Scan for the cell matching the given text and deliver its [x, y] coordinate at center. 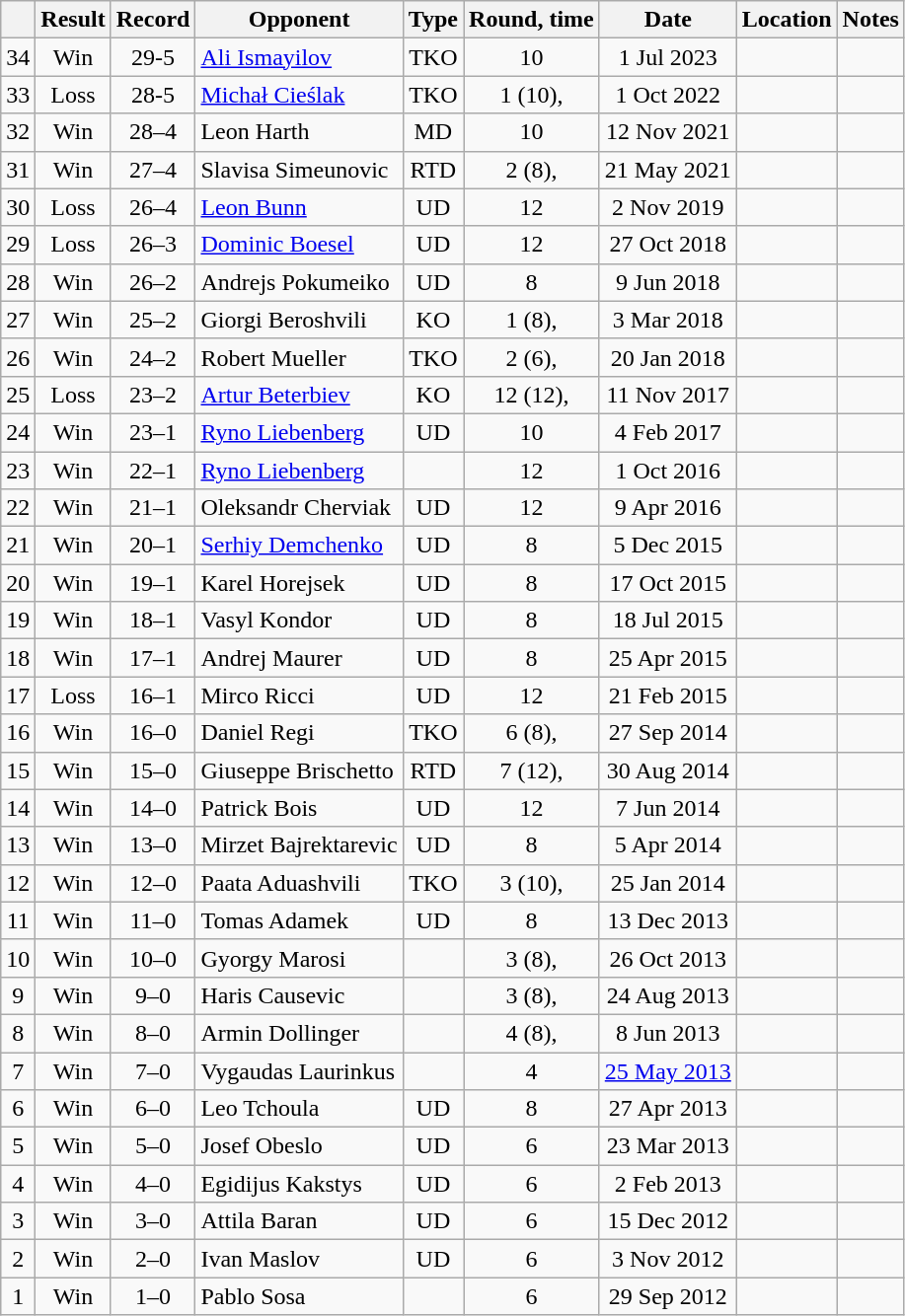
5 Apr 2014 [667, 845]
6–0 [153, 1109]
27 [18, 320]
34 [18, 57]
28–4 [153, 132]
1–0 [153, 1296]
17 [18, 695]
Notes [870, 20]
27 Sep 2014 [667, 733]
12 (12), [532, 395]
27 Apr 2013 [667, 1109]
14–0 [153, 808]
Josef Obeslo [299, 1146]
Andrejs Pokumeiko [299, 282]
1 (10), [532, 95]
21 Feb 2015 [667, 695]
12–0 [153, 883]
7 (12), [532, 770]
Leo Tchoula [299, 1109]
15 [18, 770]
Patrick Bois [299, 808]
22–1 [153, 471]
23–1 [153, 432]
25 [18, 395]
Giuseppe Brischetto [299, 770]
21 May 2021 [667, 170]
23 Mar 2013 [667, 1146]
Result [73, 20]
28 [18, 282]
7 [18, 1070]
23–2 [153, 395]
2 (6), [532, 357]
29 Sep 2012 [667, 1296]
Artur Beterbiev [299, 395]
Mirzet Bajrektarevic [299, 845]
13 Dec 2013 [667, 920]
31 [18, 170]
4–0 [153, 1184]
Record [153, 20]
Andrej Maurer [299, 658]
14 [18, 808]
3–0 [153, 1221]
Mirco Ricci [299, 695]
Leon Bunn [299, 207]
9 [18, 995]
11–0 [153, 920]
9 Apr 2016 [667, 508]
Dominic Boesel [299, 245]
28-5 [153, 95]
9 Jun 2018 [667, 282]
1 [18, 1296]
Vygaudas Laurinkus [299, 1070]
13 [18, 845]
24–2 [153, 357]
Egidijus Kakstys [299, 1184]
5 [18, 1146]
Type [432, 20]
33 [18, 95]
22 [18, 508]
3 Mar 2018 [667, 320]
1 Oct 2022 [667, 95]
1 (8), [532, 320]
30 Aug 2014 [667, 770]
29-5 [153, 57]
Opponent [299, 20]
24 Aug 2013 [667, 995]
3 (10), [532, 883]
16–1 [153, 695]
Haris Causevic [299, 995]
Armin Dollinger [299, 1033]
8 Jun 2013 [667, 1033]
21 [18, 546]
17–1 [153, 658]
4 (8), [532, 1033]
Gyorgy Marosi [299, 958]
Ivan Maslov [299, 1259]
11 [18, 920]
Ali Ismayilov [299, 57]
26 [18, 357]
Karel Horejsek [299, 583]
Slavisa Simeunovic [299, 170]
20 Jan 2018 [667, 357]
13–0 [153, 845]
12 Nov 2021 [667, 132]
27–4 [153, 170]
9–0 [153, 995]
25–2 [153, 320]
MD [432, 132]
20 [18, 583]
4 Feb 2017 [667, 432]
Michał Cieślak [299, 95]
Round, time [532, 20]
1 Jul 2023 [667, 57]
Date [667, 20]
Location [787, 20]
23 [18, 471]
2–0 [153, 1259]
6 (8), [532, 733]
19 [18, 621]
Robert Mueller [299, 357]
16–0 [153, 733]
Serhiy Demchenko [299, 546]
26–3 [153, 245]
15–0 [153, 770]
11 Nov 2017 [667, 395]
2 Feb 2013 [667, 1184]
7 Jun 2014 [667, 808]
26–4 [153, 207]
27 Oct 2018 [667, 245]
20–1 [153, 546]
Pablo Sosa [299, 1296]
10–0 [153, 958]
17 Oct 2015 [667, 583]
18 Jul 2015 [667, 621]
Tomas Adamek [299, 920]
Oleksandr Cherviak [299, 508]
5 Dec 2015 [667, 546]
19–1 [153, 583]
18–1 [153, 621]
26–2 [153, 282]
8–0 [153, 1033]
2 (8), [532, 170]
25 Apr 2015 [667, 658]
Leon Harth [299, 132]
15 Dec 2012 [667, 1221]
1 Oct 2016 [667, 471]
16 [18, 733]
7–0 [153, 1070]
3 Nov 2012 [667, 1259]
Vasyl Kondor [299, 621]
25 Jan 2014 [667, 883]
21–1 [153, 508]
29 [18, 245]
5–0 [153, 1146]
32 [18, 132]
25 May 2013 [667, 1070]
2 Nov 2019 [667, 207]
18 [18, 658]
3 [18, 1221]
24 [18, 432]
2 [18, 1259]
Attila Baran [299, 1221]
Giorgi Beroshvili [299, 320]
30 [18, 207]
Paata Aduashvili [299, 883]
26 Oct 2013 [667, 958]
Daniel Regi [299, 733]
